Locate the cell with the specified text and output its [X, Y] center coordinate. 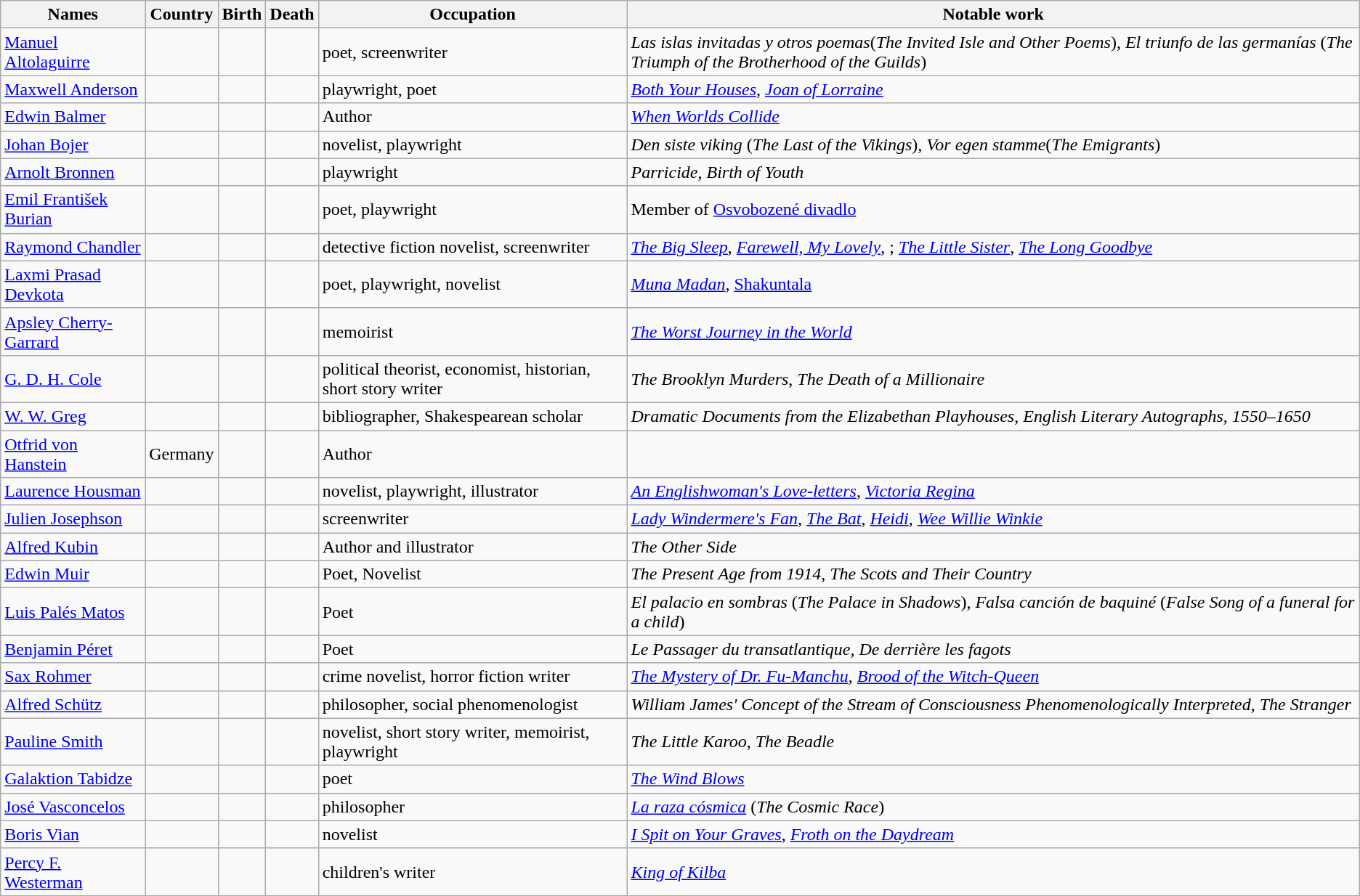
La raza cósmica (The Cosmic Race) [993, 807]
Lady Windermere's Fan, The Bat, Heidi, Wee Willie Winkie [993, 519]
screenwriter [472, 519]
detective fiction novelist, screenwriter [472, 247]
The Worst Journey in the World [993, 331]
Edwin Balmer [73, 117]
Le Passager du transatlantique, De derrière les fagots [993, 649]
W. W. Greg [73, 416]
Birth [242, 15]
Country [182, 15]
Galaktion Tabidze [73, 779]
Member of Osvobozené divadlo [993, 209]
Boris Vian [73, 834]
G. D. H. Cole [73, 379]
Manuel Altolaguirre [73, 52]
Apsley Cherry-Garrard [73, 331]
Benjamin Péret [73, 649]
Julien Josephson [73, 519]
Alfred Schütz [73, 704]
bibliographer, Shakespearean scholar [472, 416]
El palacio en sombras (The Palace in Shadows), Falsa canción de baquiné (False Song of a funeral for a child) [993, 611]
Parricide, Birth of Youth [993, 172]
Arnolt Bronnen [73, 172]
children's writer [472, 871]
Alfred Kubin [73, 547]
Maxwell Anderson [73, 89]
Germany [182, 453]
playwright [472, 172]
Den siste viking (The Last of the Vikings), Vor egen stamme(The Emigrants) [993, 144]
Notable work [993, 15]
Laxmi Prasad Devkota [73, 285]
The Other Side [993, 547]
Names [73, 15]
memoirist [472, 331]
poet, screenwriter [472, 52]
When Worlds Collide [993, 117]
novelist [472, 834]
I Spit on Your Graves, Froth on the Daydream [993, 834]
Both Your Houses, Joan of Lorraine [993, 89]
Muna Madan, Shakuntala [993, 285]
Las islas invitadas y otros poemas(The Invited Isle and Other Poems), El triunfo de las germanías (The Triumph of the Brotherhood of the Guilds) [993, 52]
Emil František Burian [73, 209]
The Present Age from 1914, The Scots and Their Country [993, 574]
Dramatic Documents from the Elizabethan Playhouses, English Literary Autographs, 1550–1650 [993, 416]
The Little Karoo, The Beadle [993, 742]
Otfrid von Hanstein [73, 453]
Percy F. Westerman [73, 871]
philosopher, social phenomenologist [472, 704]
The Brooklyn Murders, The Death of a Millionaire [993, 379]
philosopher [472, 807]
poet, playwright, novelist [472, 285]
novelist, short story writer, memoirist, playwright [472, 742]
poet, playwright [472, 209]
playwright, poet [472, 89]
Sax Rohmer [73, 677]
Raymond Chandler [73, 247]
The Mystery of Dr. Fu-Manchu, Brood of the Witch-Queen [993, 677]
Luis Palés Matos [73, 611]
Laurence Housman [73, 492]
novelist, playwright, illustrator [472, 492]
Death [292, 15]
Johan Bojer [73, 144]
Author and illustrator [472, 547]
An Englishwoman's Love-letters, Victoria Regina [993, 492]
Edwin Muir [73, 574]
poet [472, 779]
William James' Concept of the Stream of Consciousness Phenomenologically Interpreted, The Stranger [993, 704]
The Wind Blows [993, 779]
José Vasconcelos [73, 807]
The Big Sleep, Farewell, My Lovely, ; The Little Sister, The Long Goodbye [993, 247]
King of Kilba [993, 871]
novelist, playwright [472, 144]
Poet, Novelist [472, 574]
political theorist, economist, historian, short story writer [472, 379]
Pauline Smith [73, 742]
Occupation [472, 15]
crime novelist, horror fiction writer [472, 677]
